Find where the given text appears and provide that cell's center as [X, Y] coordinate. 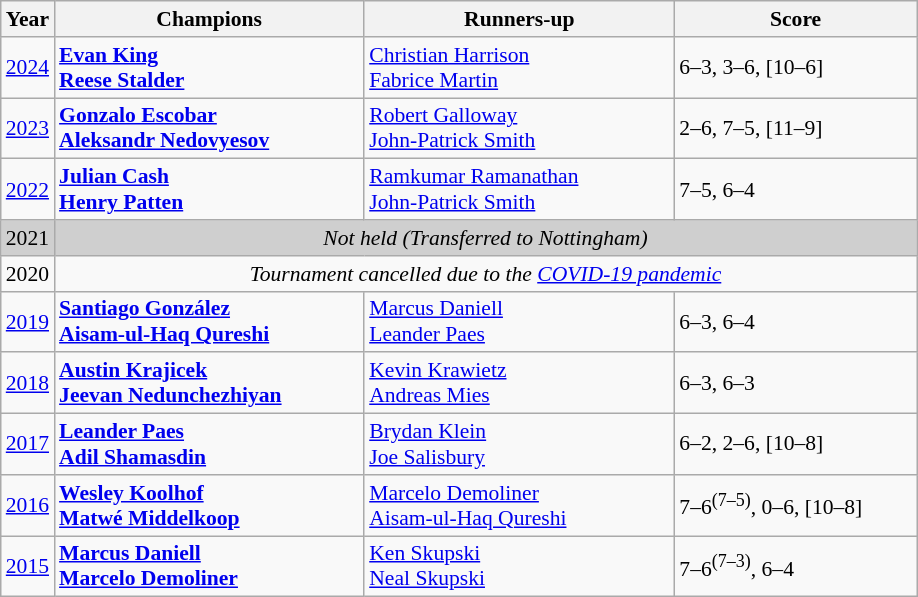
2019 [28, 322]
2023 [28, 128]
Christian Harrison Fabrice Martin [519, 68]
2021 [28, 238]
Marcelo Demoliner Aisam-ul-Haq Qureshi [519, 506]
2022 [28, 190]
2015 [28, 566]
6–3, 3–6, [10–6] [796, 68]
6–3, 6–4 [796, 322]
2016 [28, 506]
2–6, 7–5, [11–9] [796, 128]
Leander Paes Adil Shamasdin [209, 444]
Gonzalo Escobar Aleksandr Nedovyesov [209, 128]
Year [28, 19]
6–3, 6–3 [796, 384]
Kevin Krawietz Andreas Mies [519, 384]
7–6(7–5), 0–6, [10–8] [796, 506]
2017 [28, 444]
Champions [209, 19]
Score [796, 19]
Ken Skupski Neal Skupski [519, 566]
Marcus Daniell Leander Paes [519, 322]
2020 [28, 274]
7–6(7–3), 6–4 [796, 566]
Tournament cancelled due to the COVID-19 pandemic [486, 274]
Evan King Reese Stalder [209, 68]
Austin Krajicek Jeevan Nedunchezhiyan [209, 384]
6–2, 2–6, [10–8] [796, 444]
2024 [28, 68]
Ramkumar Ramanathan John-Patrick Smith [519, 190]
Robert Galloway John-Patrick Smith [519, 128]
Wesley Koolhof Matwé Middelkoop [209, 506]
Julian Cash Henry Patten [209, 190]
Santiago González Aisam-ul-Haq Qureshi [209, 322]
Not held (Transferred to Nottingham) [486, 238]
Brydan Klein Joe Salisbury [519, 444]
Marcus Daniell Marcelo Demoliner [209, 566]
7–5, 6–4 [796, 190]
2018 [28, 384]
Runners-up [519, 19]
